Find where the given text appears and provide that cell's center as [X, Y] coordinate. 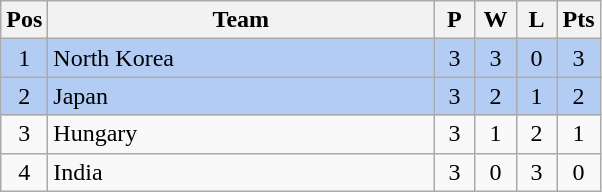
L [536, 20]
P [454, 20]
Japan [241, 96]
Hungary [241, 134]
Pts [578, 20]
4 [24, 172]
India [241, 172]
Team [241, 20]
Pos [24, 20]
North Korea [241, 58]
W [496, 20]
